Return the [x, y] coordinate for the center point of the cell that contains the specified text.  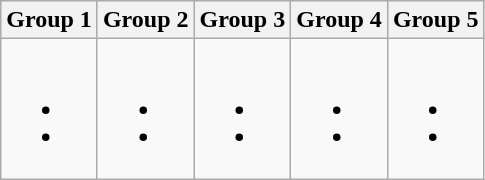
Group 1 [50, 20]
Group 5 [436, 20]
Group 2 [146, 20]
Group 4 [340, 20]
Group 3 [242, 20]
